Locate the cell with the specified text and output its (X, Y) center coordinate. 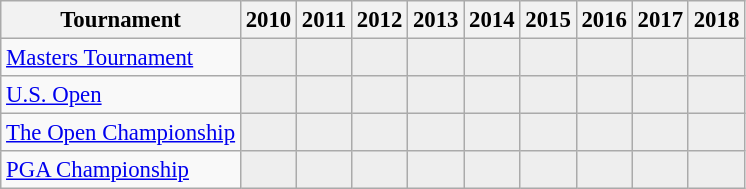
PGA Championship (121, 170)
2010 (268, 20)
The Open Championship (121, 133)
2013 (436, 20)
2017 (660, 20)
2012 (379, 20)
U.S. Open (121, 95)
2011 (324, 20)
2015 (548, 20)
2014 (492, 20)
2018 (716, 20)
2016 (604, 20)
Masters Tournament (121, 58)
Tournament (121, 20)
